Scan for the cell matching the given text and deliver its [x, y] coordinate at center. 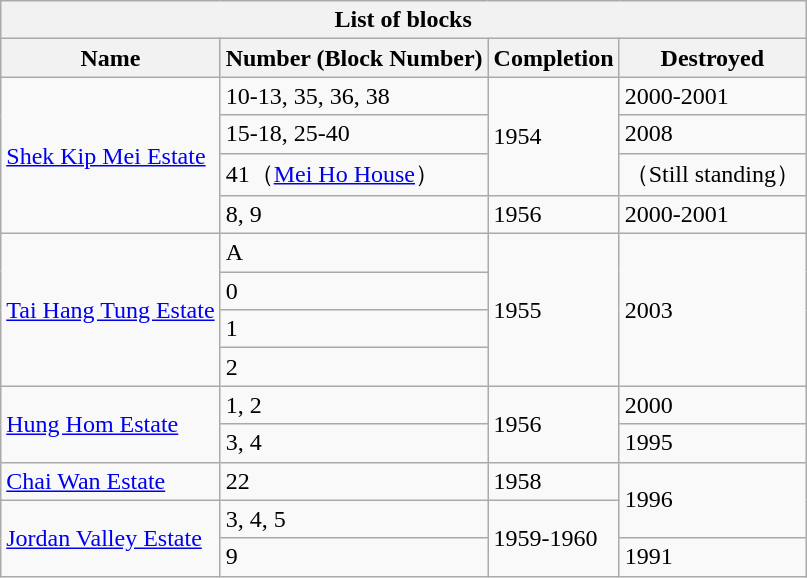
Jordan Valley Estate [110, 538]
Tai Hang Tung Estate [110, 310]
（Still standing） [712, 174]
10-13, 35, 36, 38 [354, 96]
2003 [712, 310]
List of blocks [404, 20]
41（Mei Ho House） [354, 174]
3, 4, 5 [354, 519]
8, 9 [354, 215]
1, 2 [354, 405]
9 [354, 557]
Hung Hom Estate [110, 424]
Shek Kip Mei Estate [110, 156]
1996 [712, 500]
22 [354, 481]
A [354, 253]
1 [354, 329]
0 [354, 291]
1991 [712, 557]
2 [354, 367]
2008 [712, 134]
15-18, 25-40 [354, 134]
3, 4 [354, 443]
1955 [554, 310]
1959-1960 [554, 538]
1958 [554, 481]
Chai Wan Estate [110, 481]
Completion [554, 58]
Destroyed [712, 58]
2000 [712, 405]
Name [110, 58]
1954 [554, 136]
Number (Block Number) [354, 58]
1995 [712, 443]
